Provide the (X, Y) coordinate of the cell's center where the given text is located.  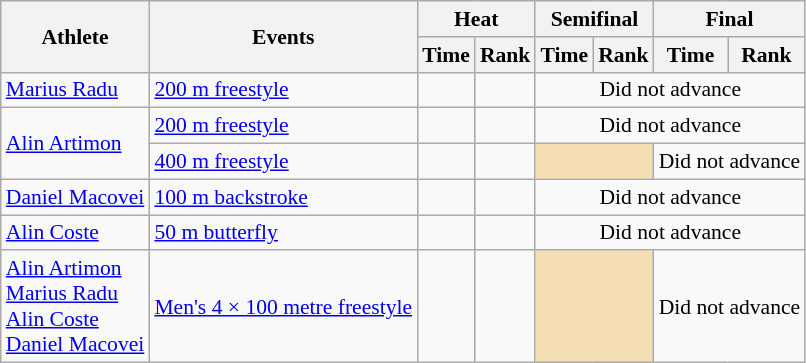
Daniel Macovei (76, 197)
100 m backstroke (283, 197)
50 m butterfly (283, 233)
Alin Coste (76, 233)
Marius Radu (76, 90)
Heat (476, 19)
Final (730, 19)
Events (283, 36)
400 m freestyle (283, 162)
Semifinal (594, 19)
Men's 4 × 100 metre freestyle (283, 307)
Alin Artimon (76, 144)
Athlete (76, 36)
Alin ArtimonMarius RaduAlin CosteDaniel Macovei (76, 307)
